Capture the cell that displays the provided text and extract its (X, Y) central coordinate. 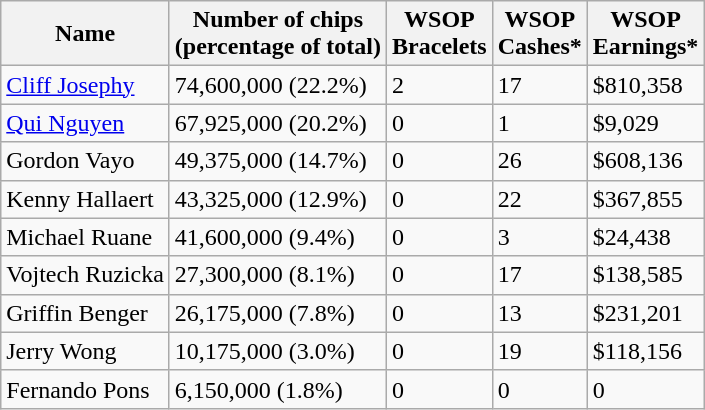
Number of chips(percentage of total) (278, 34)
13 (540, 313)
WSOPBracelets (440, 34)
19 (540, 351)
2 (440, 85)
$810,358 (645, 85)
22 (540, 199)
26,175,000 (7.8%) (278, 313)
43,325,000 (12.9%) (278, 199)
$367,855 (645, 199)
26 (540, 161)
49,375,000 (14.7%) (278, 161)
Qui Nguyen (86, 123)
WSOPCashes* (540, 34)
41,600,000 (9.4%) (278, 237)
74,600,000 (22.2%) (278, 85)
Cliff Josephy (86, 85)
Fernando Pons (86, 389)
Vojtech Ruzicka (86, 275)
Gordon Vayo (86, 161)
6,150,000 (1.8%) (278, 389)
Griffin Benger (86, 313)
67,925,000 (20.2%) (278, 123)
Name (86, 34)
$9,029 (645, 123)
Kenny Hallaert (86, 199)
$24,438 (645, 237)
Michael Ruane (86, 237)
$118,156 (645, 351)
WSOPEarnings* (645, 34)
Jerry Wong (86, 351)
$138,585 (645, 275)
10,175,000 (3.0%) (278, 351)
27,300,000 (8.1%) (278, 275)
1 (540, 123)
3 (540, 237)
$608,136 (645, 161)
$231,201 (645, 313)
